From the cell containing the given text, extract its center point as [X, Y] coordinate. 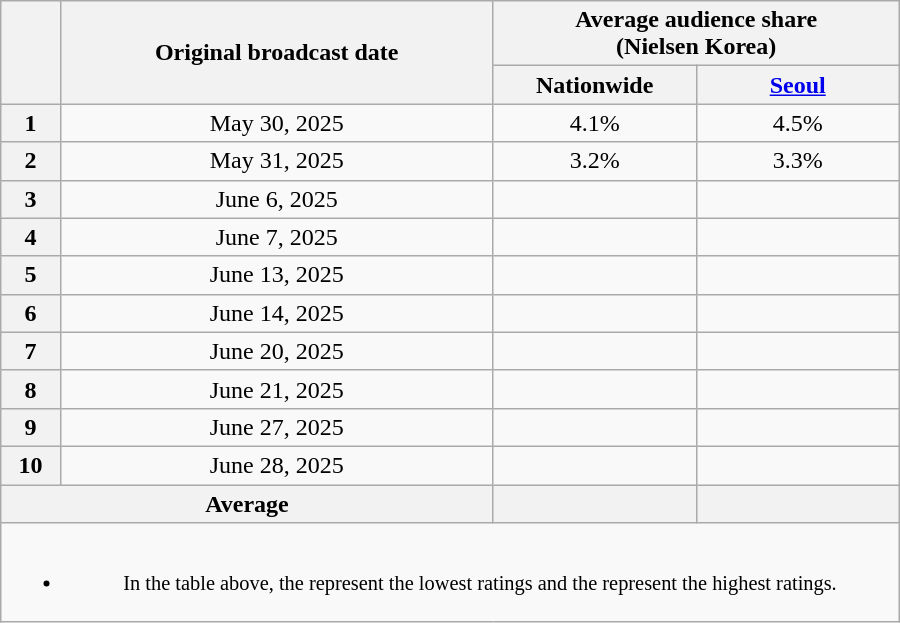
Seoul [798, 85]
3 [31, 199]
June 6, 2025 [276, 199]
3.3% [798, 161]
7 [31, 351]
6 [31, 313]
June 28, 2025 [276, 465]
5 [31, 275]
8 [31, 389]
4.5% [798, 123]
4.1% [594, 123]
Original broadcast date [276, 52]
May 30, 2025 [276, 123]
June 27, 2025 [276, 427]
3.2% [594, 161]
In the table above, the represent the lowest ratings and the represent the highest ratings. [450, 572]
Average [247, 503]
9 [31, 427]
June 21, 2025 [276, 389]
10 [31, 465]
Nationwide [594, 85]
4 [31, 237]
June 13, 2025 [276, 275]
1 [31, 123]
June 14, 2025 [276, 313]
2 [31, 161]
June 20, 2025 [276, 351]
May 31, 2025 [276, 161]
June 7, 2025 [276, 237]
Average audience share(Nielsen Korea) [696, 34]
